From the cell containing the given text, extract its center point as (X, Y) coordinate. 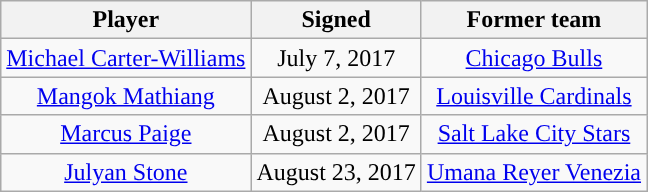
Salt Lake City Stars (534, 134)
Julyan Stone (126, 172)
August 23, 2017 (336, 172)
Marcus Paige (126, 134)
Umana Reyer Venezia (534, 172)
Player (126, 20)
July 7, 2017 (336, 58)
Michael Carter-Williams (126, 58)
Louisville Cardinals (534, 96)
Chicago Bulls (534, 58)
Signed (336, 20)
Mangok Mathiang (126, 96)
Former team (534, 20)
